Locate the cell with the specified text and output its [X, Y] center coordinate. 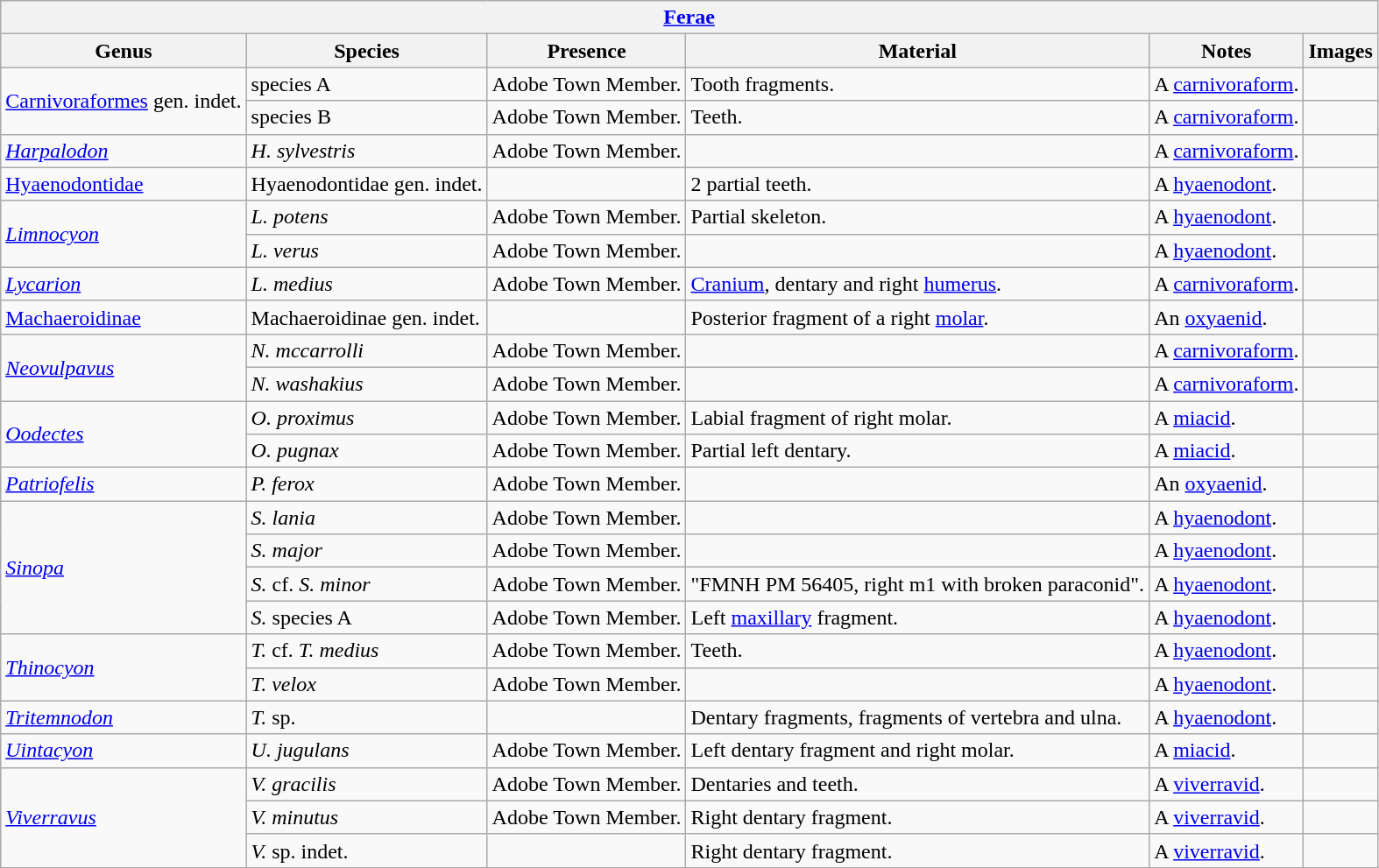
Harpalodon [124, 151]
V. sp. indet. [366, 850]
U. jugulans [366, 751]
Neovulpavus [124, 367]
Genus [124, 51]
Hyaenodontidae [124, 184]
Tooth fragments. [918, 84]
S. cf. S. minor [366, 584]
Patriofelis [124, 484]
O. proximus [366, 418]
Posterior fragment of a right molar. [918, 317]
Machaeroidinae gen. indet. [366, 317]
Species [366, 51]
species B [366, 117]
Machaeroidinae [124, 317]
Lycarion [124, 284]
O. pugnax [366, 451]
"FMNH PM 56405, right m1 with broken paraconid". [918, 584]
Presence [587, 51]
T. cf. T. medius [366, 651]
Left dentary fragment and right molar. [918, 751]
Uintacyon [124, 751]
P. ferox [366, 484]
Cranium, dentary and right humerus. [918, 284]
Material [918, 51]
Dentary fragments, fragments of vertebra and ulna. [918, 717]
Dentaries and teeth. [918, 784]
Labial fragment of right molar. [918, 418]
Tritemnodon [124, 717]
V. gracilis [366, 784]
Thinocyon [124, 667]
S. species A [366, 617]
2 partial teeth. [918, 184]
Partial skeleton. [918, 217]
H. sylvestris [366, 151]
L. medius [366, 284]
Viverravus [124, 817]
Oodectes [124, 434]
Hyaenodontidae gen. indet. [366, 184]
S. lania [366, 518]
T. sp. [366, 717]
N. washakius [366, 384]
Carnivoraformes gen. indet. [124, 101]
Limnocyon [124, 234]
Sinopa [124, 568]
species A [366, 84]
Notes [1227, 51]
Left maxillary fragment. [918, 617]
T. velox [366, 684]
N. mccarrolli [366, 350]
Ferae [689, 18]
Images [1340, 51]
V. minutus [366, 817]
L. potens [366, 217]
S. major [366, 551]
Partial left dentary. [918, 451]
L. verus [366, 251]
